Return (X, Y) of the center of cell containing provided text 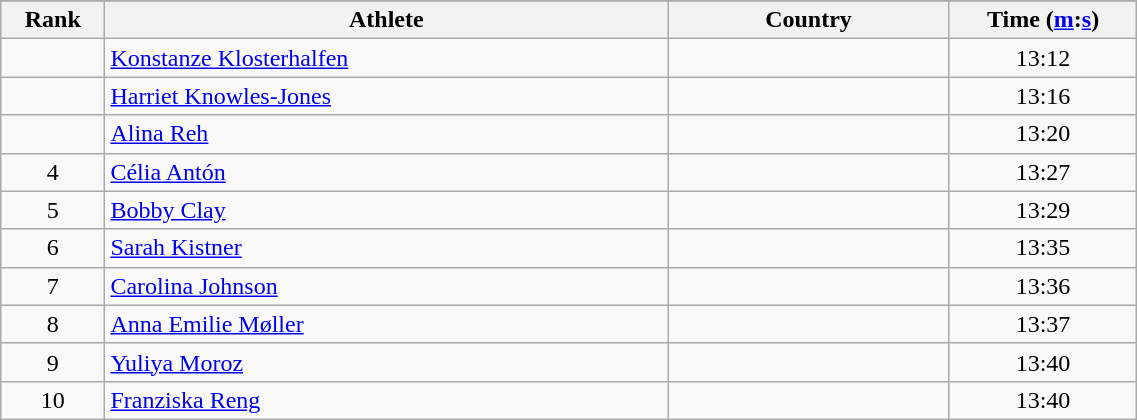
Sarah Kistner (386, 248)
13:16 (1043, 96)
Célia Antón (386, 172)
Anna Emilie Møller (386, 324)
6 (53, 248)
13:12 (1043, 58)
13:20 (1043, 134)
Franziska Reng (386, 400)
Konstanze Klosterhalfen (386, 58)
Harriet Knowles-Jones (386, 96)
13:36 (1043, 286)
Carolina Johnson (386, 286)
10 (53, 400)
13:29 (1043, 210)
13:27 (1043, 172)
Alina Reh (386, 134)
13:35 (1043, 248)
5 (53, 210)
Bobby Clay (386, 210)
Athlete (386, 20)
Time (m:s) (1043, 20)
9 (53, 362)
7 (53, 286)
8 (53, 324)
Yuliya Moroz (386, 362)
4 (53, 172)
Country (808, 20)
Rank (53, 20)
13:37 (1043, 324)
